Return the (X, Y) coordinate for the center point of the cell that contains the specified text.  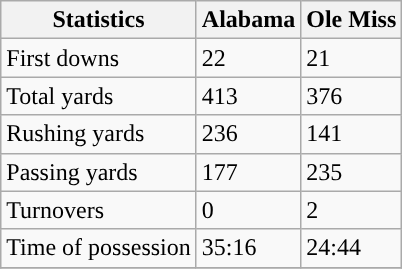
2 (352, 210)
Statistics (99, 20)
First downs (99, 58)
Rushing yards (99, 134)
0 (248, 210)
235 (352, 172)
Passing yards (99, 172)
Turnovers (99, 210)
376 (352, 96)
Total yards (99, 96)
21 (352, 58)
Ole Miss (352, 20)
Time of possession (99, 248)
177 (248, 172)
35:16 (248, 248)
141 (352, 134)
413 (248, 96)
Alabama (248, 20)
24:44 (352, 248)
22 (248, 58)
236 (248, 134)
